Search for the cell housing the specified text and yield its [x, y] center coordinate. 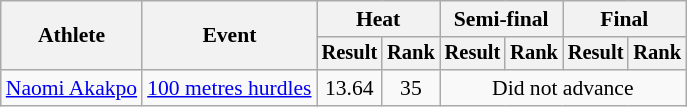
Naomi Akakpo [72, 88]
100 metres hurdles [229, 88]
13.64 [350, 88]
Did not advance [563, 88]
Event [229, 36]
Semi-final [502, 19]
35 [411, 88]
Athlete [72, 36]
Final [624, 19]
Heat [378, 19]
